Detect which cell encompasses the target text, then output its (x, y) center coordinate. 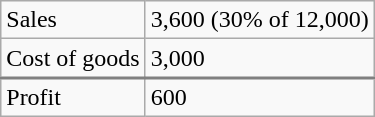
600 (260, 98)
Profit (73, 98)
Cost of goods (73, 58)
Sales (73, 20)
3,000 (260, 58)
3,600 (30% of 12,000) (260, 20)
